Capture the cell that displays the provided text and extract its [x, y] central coordinate. 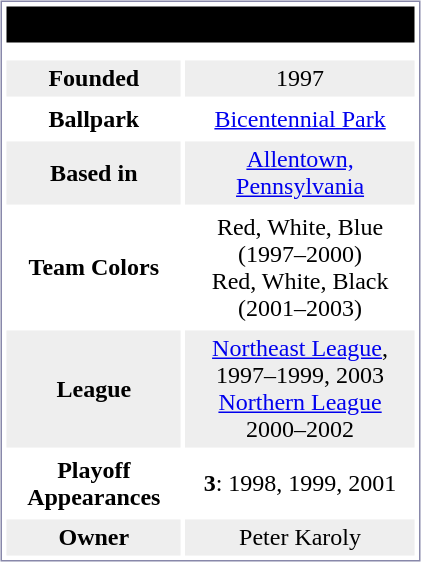
Bicentennial Park [300, 119]
3: 1998, 1999, 2001 [300, 484]
League [94, 388]
Based in [94, 174]
Playoff Appearances [94, 484]
Northeast League, 1997–1999, 2003Northern League 2000–2002 [300, 388]
Allentown Ambassadors [210, 24]
Peter Karoly [300, 538]
1997 [300, 78]
Founded [94, 78]
Allentown, Pennsylvania [300, 174]
Team Colors [94, 268]
Red, White, Blue (1997–2000)Red, White, Black (2001–2003) [300, 268]
Ballpark [94, 119]
Owner [94, 538]
